Extract the (x, y) coordinate from the center of the cell holding the provided text.  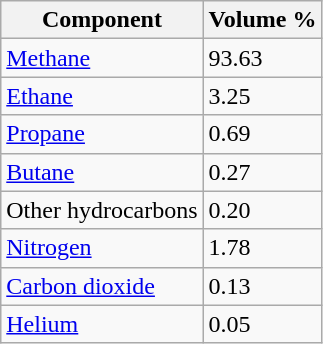
0.20 (262, 210)
93.63 (262, 58)
0.05 (262, 324)
Butane (102, 172)
Volume % (262, 20)
Methane (102, 58)
Nitrogen (102, 248)
Propane (102, 134)
Other hydrocarbons (102, 210)
Component (102, 20)
0.27 (262, 172)
Carbon dioxide (102, 286)
Helium (102, 324)
0.13 (262, 286)
3.25 (262, 96)
Ethane (102, 96)
1.78 (262, 248)
0.69 (262, 134)
